Pinpoint the cell where the given text exists, returning its (x, y) midpoint coordinate. 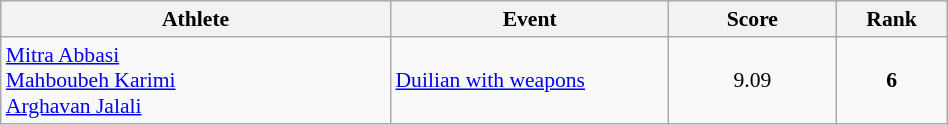
Mitra AbbasiMahboubeh KarimiArghavan Jalali (196, 80)
Rank (892, 19)
9.09 (752, 80)
Score (752, 19)
Event (529, 19)
Duilian with weapons (529, 80)
6 (892, 80)
Athlete (196, 19)
